Provide the [x, y] coordinate of the cell's center where the given text is located.  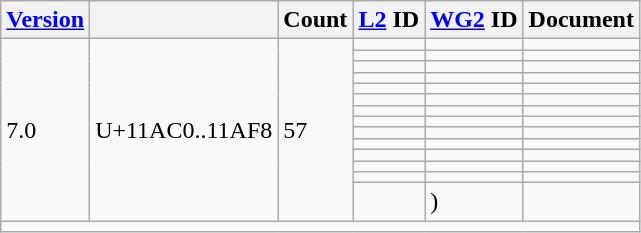
7.0 [46, 130]
L2 ID [389, 20]
57 [316, 130]
) [474, 202]
WG2 ID [474, 20]
Version [46, 20]
Document [581, 20]
Count [316, 20]
U+11AC0..11AF8 [184, 130]
